Return (X, Y) of the center of cell containing provided text 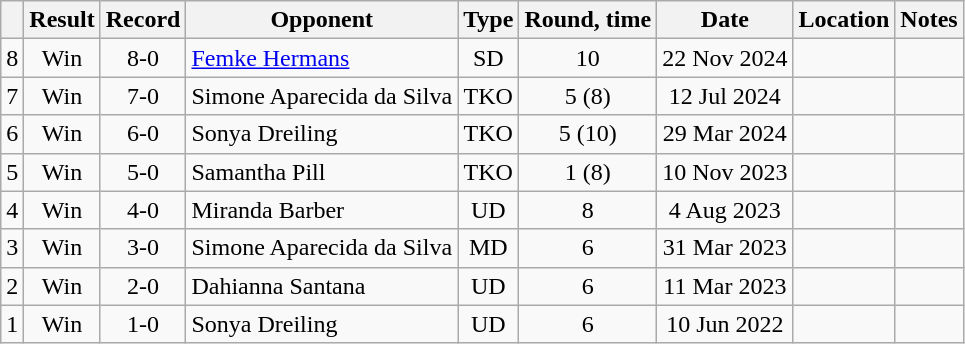
Samantha Pill (322, 172)
2 (12, 286)
8-0 (143, 58)
Opponent (322, 20)
Type (488, 20)
1 (12, 324)
10 Nov 2023 (725, 172)
5 (8) (588, 96)
1-0 (143, 324)
4 (12, 210)
2-0 (143, 286)
Round, time (588, 20)
10 Jun 2022 (725, 324)
12 Jul 2024 (725, 96)
5-0 (143, 172)
SD (488, 58)
3 (12, 248)
Notes (929, 20)
4-0 (143, 210)
22 Nov 2024 (725, 58)
31 Mar 2023 (725, 248)
10 (588, 58)
11 Mar 2023 (725, 286)
7-0 (143, 96)
3-0 (143, 248)
Date (725, 20)
7 (12, 96)
Location (844, 20)
Miranda Barber (322, 210)
5 (12, 172)
5 (10) (588, 134)
6-0 (143, 134)
Record (143, 20)
1 (8) (588, 172)
4 Aug 2023 (725, 210)
Result (62, 20)
MD (488, 248)
Femke Hermans (322, 58)
Dahianna Santana (322, 286)
29 Mar 2024 (725, 134)
